Detect which cell encompasses the target text, then output its [x, y] center coordinate. 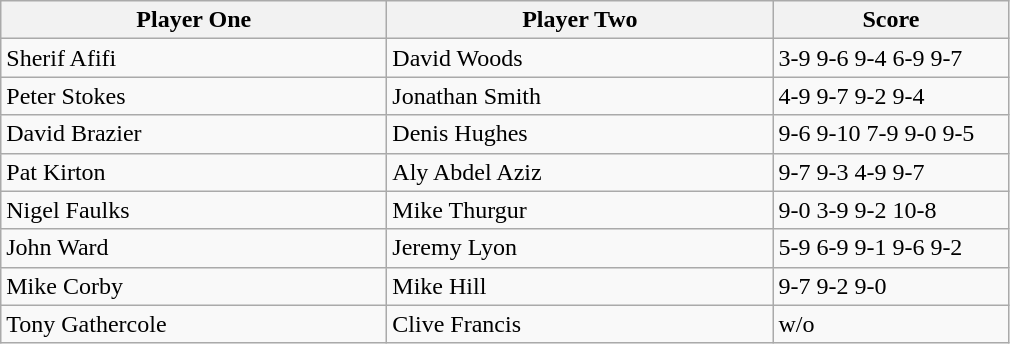
Tony Gathercole [194, 324]
David Woods [580, 58]
John Ward [194, 248]
Mike Thurgur [580, 210]
Mike Corby [194, 286]
Player One [194, 20]
Jonathan Smith [580, 96]
Denis Hughes [580, 134]
Clive Francis [580, 324]
Score [891, 20]
Jeremy Lyon [580, 248]
Sherif Afifi [194, 58]
9-7 9-3 4-9 9-7 [891, 172]
Aly Abdel Aziz [580, 172]
4-9 9-7 9-2 9-4 [891, 96]
5-9 6-9 9-1 9-6 9-2 [891, 248]
Player Two [580, 20]
w/o [891, 324]
9-7 9-2 9-0 [891, 286]
9-6 9-10 7-9 9-0 9-5 [891, 134]
Peter Stokes [194, 96]
9-0 3-9 9-2 10-8 [891, 210]
Mike Hill [580, 286]
Pat Kirton [194, 172]
Nigel Faulks [194, 210]
David Brazier [194, 134]
3-9 9-6 9-4 6-9 9-7 [891, 58]
